Pinpoint the cell where the given text exists, returning its (X, Y) midpoint coordinate. 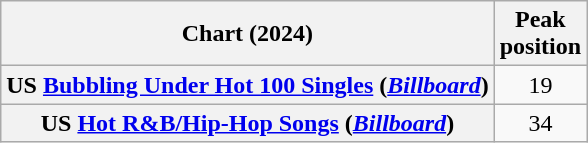
19 (540, 85)
US Hot R&B/Hip-Hop Songs (Billboard) (248, 123)
US Bubbling Under Hot 100 Singles (Billboard) (248, 85)
34 (540, 123)
Chart (2024) (248, 34)
Peakposition (540, 34)
